Locate the cell with the specified text and output its (x, y) center coordinate. 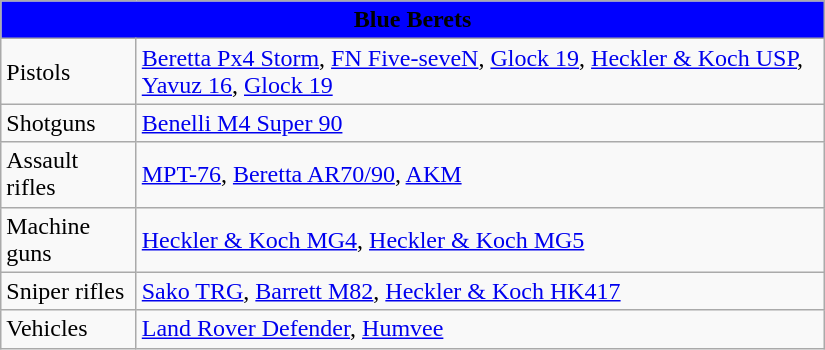
Blue Berets (413, 20)
MPT-76, Beretta AR70/90, AKM (480, 174)
Land Rover Defender, Humvee (480, 329)
Assault rifles (68, 174)
Benelli M4 Super 90 (480, 123)
Heckler & Koch MG4, Heckler & Koch MG5 (480, 240)
Vehicles (68, 329)
Machine guns (68, 240)
Sako TRG, Barrett M82, Heckler & Koch HK417 (480, 291)
Sniper rifles (68, 291)
Beretta Px4 Storm, FN Five-seveN, Glock 19, Heckler & Koch USP, Yavuz 16, Glock 19 (480, 72)
Shotguns (68, 123)
Pistols (68, 72)
